Scan for the cell matching the given text and deliver its (X, Y) coordinate at center. 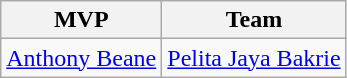
Anthony Beane (82, 58)
MVP (82, 20)
Pelita Jaya Bakrie (254, 58)
Team (254, 20)
